Return (x, y) of the center of cell containing provided text 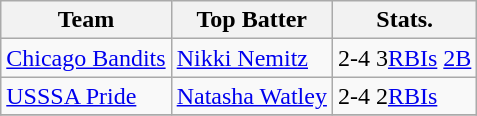
2-4 2RBIs (404, 96)
2-4 3RBIs 2B (404, 58)
Top Batter (252, 20)
Team (86, 20)
Chicago Bandits (86, 58)
Natasha Watley (252, 96)
Stats. (404, 20)
USSSA Pride (86, 96)
Nikki Nemitz (252, 58)
